Find where the given text appears and provide that cell's center as [x, y] coordinate. 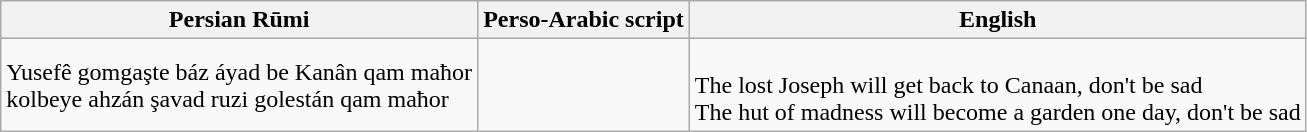
Persian Rūmi [240, 20]
The lost Joseph will get back to Canaan, don't be sadThe hut of madness will become a garden one day, don't be sad [998, 85]
Perso-Arabic script [584, 20]
Yusefê gomgaşte báz áyad be Kanân qam maħorkolbeye ahzán şavad ruzi golestán qam maħor [240, 85]
English [998, 20]
